Pinpoint the cell where the given text exists, returning its (x, y) midpoint coordinate. 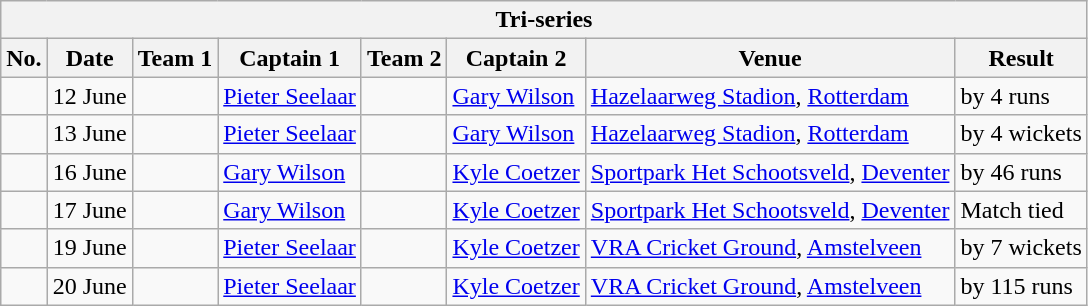
12 June (90, 96)
Captain 2 (516, 58)
13 June (90, 134)
16 June (90, 172)
Result (1021, 58)
by 4 runs (1021, 96)
Date (90, 58)
Venue (770, 58)
Captain 1 (290, 58)
Team 2 (404, 58)
No. (24, 58)
by 46 runs (1021, 172)
Match tied (1021, 210)
20 June (90, 286)
by 4 wickets (1021, 134)
Team 1 (175, 58)
by 115 runs (1021, 286)
17 June (90, 210)
by 7 wickets (1021, 248)
Tri-series (544, 20)
19 June (90, 248)
